Determine the (X, Y) coordinate at the center of the cell enclosing the given text.  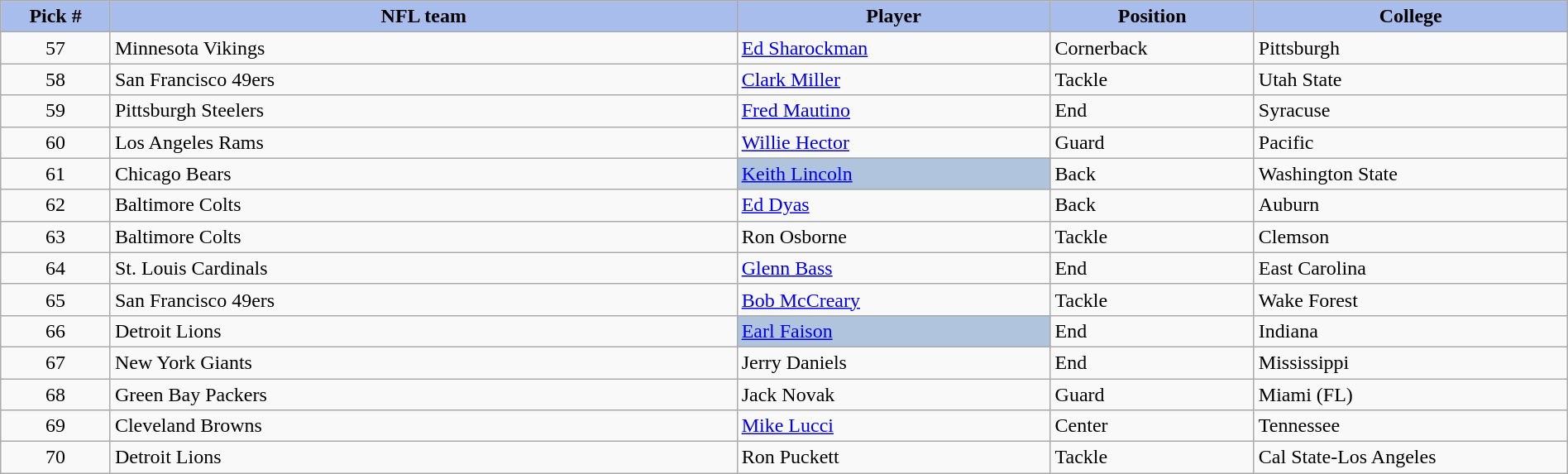
69 (56, 426)
68 (56, 395)
60 (56, 142)
57 (56, 48)
Clark Miller (893, 79)
Position (1152, 17)
Cal State-Los Angeles (1411, 457)
65 (56, 299)
Willie Hector (893, 142)
Mississippi (1411, 362)
Ron Osborne (893, 237)
Ron Puckett (893, 457)
Clemson (1411, 237)
Indiana (1411, 331)
Jack Novak (893, 395)
Ed Dyas (893, 205)
66 (56, 331)
Washington State (1411, 174)
Green Bay Packers (423, 395)
Pacific (1411, 142)
Fred Mautino (893, 111)
Ed Sharockman (893, 48)
East Carolina (1411, 268)
Pick # (56, 17)
59 (56, 111)
70 (56, 457)
61 (56, 174)
Glenn Bass (893, 268)
63 (56, 237)
Keith Lincoln (893, 174)
67 (56, 362)
Chicago Bears (423, 174)
Pittsburgh (1411, 48)
St. Louis Cardinals (423, 268)
Tennessee (1411, 426)
Center (1152, 426)
Player (893, 17)
New York Giants (423, 362)
Wake Forest (1411, 299)
Miami (FL) (1411, 395)
Los Angeles Rams (423, 142)
Syracuse (1411, 111)
Utah State (1411, 79)
NFL team (423, 17)
Auburn (1411, 205)
Cleveland Browns (423, 426)
58 (56, 79)
62 (56, 205)
Mike Lucci (893, 426)
College (1411, 17)
Earl Faison (893, 331)
Cornerback (1152, 48)
Bob McCreary (893, 299)
Pittsburgh Steelers (423, 111)
64 (56, 268)
Minnesota Vikings (423, 48)
Jerry Daniels (893, 362)
